Identify which cell holds the provided text, then report its (x, y) central coordinate. 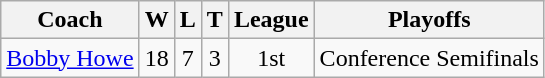
L (188, 20)
1st (271, 58)
7 (188, 58)
Conference Semifinals (429, 58)
18 (156, 58)
T (214, 20)
Bobby Howe (70, 58)
3 (214, 58)
League (271, 20)
W (156, 20)
Coach (70, 20)
Playoffs (429, 20)
